Return (x, y) of the center of cell containing provided text 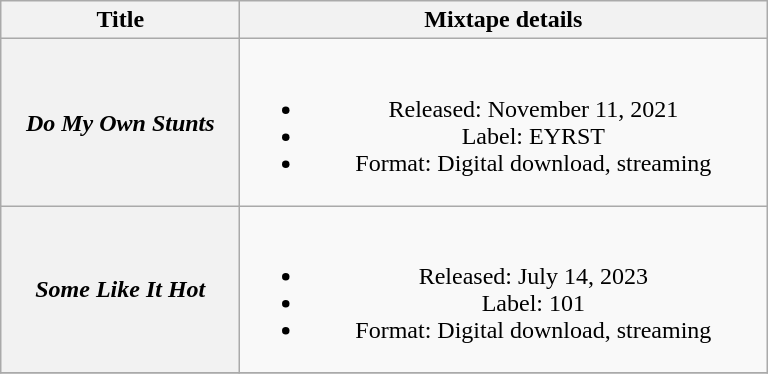
Do My Own Stunts (120, 122)
Title (120, 20)
Mixtape details (504, 20)
Released: November 11, 2021Label: EYRSTFormat: Digital download, streaming (504, 122)
Released: July 14, 2023Label: 101Format: Digital download, streaming (504, 290)
Some Like It Hot (120, 290)
